Identify which cell holds the provided text, then report its [x, y] central coordinate. 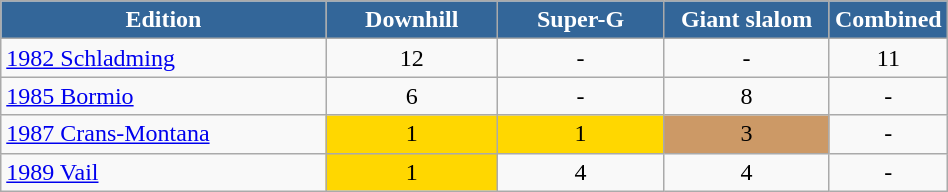
11 [888, 58]
8 [747, 96]
Edition [164, 20]
Downhill [412, 20]
Combined [888, 20]
12 [412, 58]
1985 Bormio [164, 96]
6 [412, 96]
1987 Crans-Montana [164, 134]
1989 Vail [164, 172]
1982 Schladming [164, 58]
Giant slalom [747, 20]
Super-G [580, 20]
3 [747, 134]
